Return (x, y) of the center of cell containing provided text 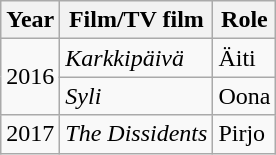
Äiti (244, 58)
Year (30, 20)
The Dissidents (136, 134)
Karkkipäivä (136, 58)
2017 (30, 134)
Pirjo (244, 134)
Syli (136, 96)
2016 (30, 77)
Oona (244, 96)
Role (244, 20)
Film/TV film (136, 20)
